Identify which cell holds the provided text, then report its [x, y] central coordinate. 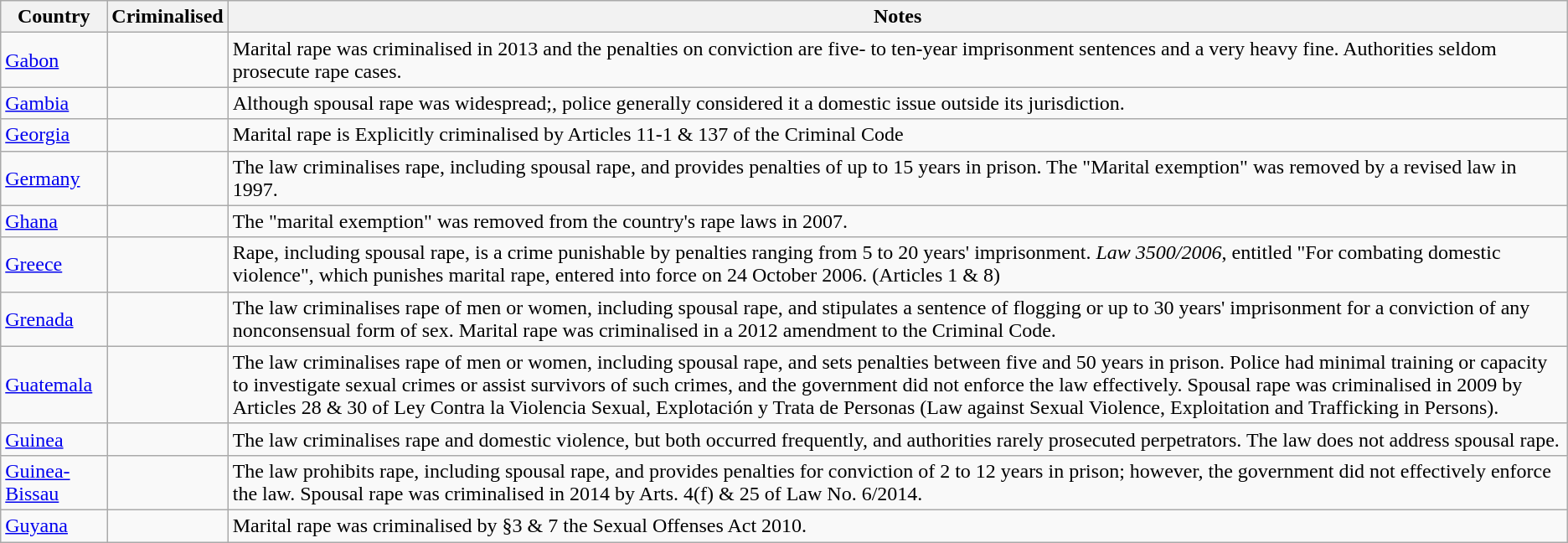
Ghana [54, 221]
Notes [898, 17]
Guyana [54, 525]
Although spousal rape was widespread;, police generally considered it a domestic issue outside its jurisdiction. [898, 103]
Gabon [54, 60]
Grenada [54, 318]
Germany [54, 178]
Guinea [54, 439]
The "marital exemption" was removed from the country's rape laws in 2007. [898, 221]
Georgia [54, 135]
Marital rape is Explicitly criminalised by Articles 11-1 & 137 of the Criminal Code [898, 135]
Marital rape was criminalised by §3 & 7 the Sexual Offenses Act 2010. [898, 525]
Country [54, 17]
Gambia [54, 103]
Criminalised [168, 17]
Guatemala [54, 385]
Greece [54, 265]
Guinea-Bissau [54, 483]
